Find where the given text appears and provide that cell's center as (X, Y) coordinate. 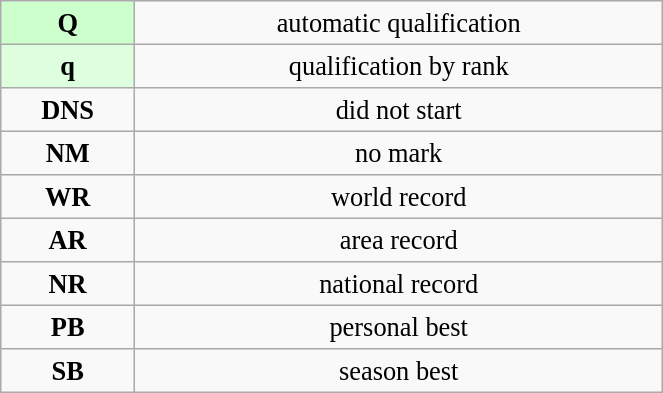
qualification by rank (399, 66)
q (68, 66)
automatic qualification (399, 22)
national record (399, 284)
Q (68, 22)
NM (68, 153)
area record (399, 240)
DNS (68, 109)
PB (68, 327)
did not start (399, 109)
SB (68, 371)
AR (68, 240)
WR (68, 197)
world record (399, 197)
personal best (399, 327)
season best (399, 371)
NR (68, 284)
no mark (399, 153)
